Search for the cell housing the specified text and yield its (X, Y) center coordinate. 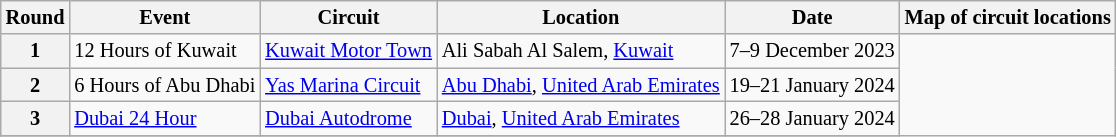
12 Hours of Kuwait (164, 51)
1 (36, 51)
7–9 December 2023 (812, 51)
Round (36, 17)
Map of circuit locations (1008, 17)
Dubai 24 Hour (164, 118)
Event (164, 17)
Abu Dhabi, United Arab Emirates (581, 85)
Circuit (348, 17)
Ali Sabah Al Salem, Kuwait (581, 51)
Dubai Autodrome (348, 118)
19–21 January 2024 (812, 85)
Kuwait Motor Town (348, 51)
Yas Marina Circuit (348, 85)
Dubai, United Arab Emirates (581, 118)
Location (581, 17)
6 Hours of Abu Dhabi (164, 85)
Date (812, 17)
26–28 January 2024 (812, 118)
2 (36, 85)
3 (36, 118)
